Return the (X, Y) coordinate for the center point of the cell that contains the specified text.  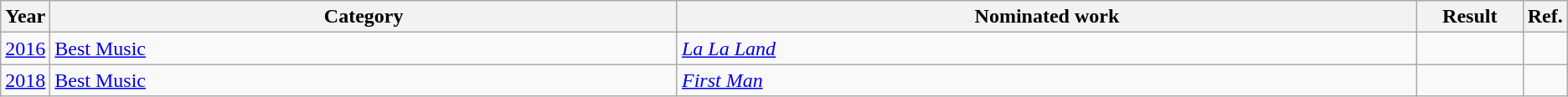
Category (364, 17)
La La Land (1047, 48)
Ref. (1545, 17)
Result (1469, 17)
2018 (25, 80)
Nominated work (1047, 17)
Year (25, 17)
2016 (25, 48)
First Man (1047, 80)
